Detect which cell encompasses the target text, then output its (X, Y) center coordinate. 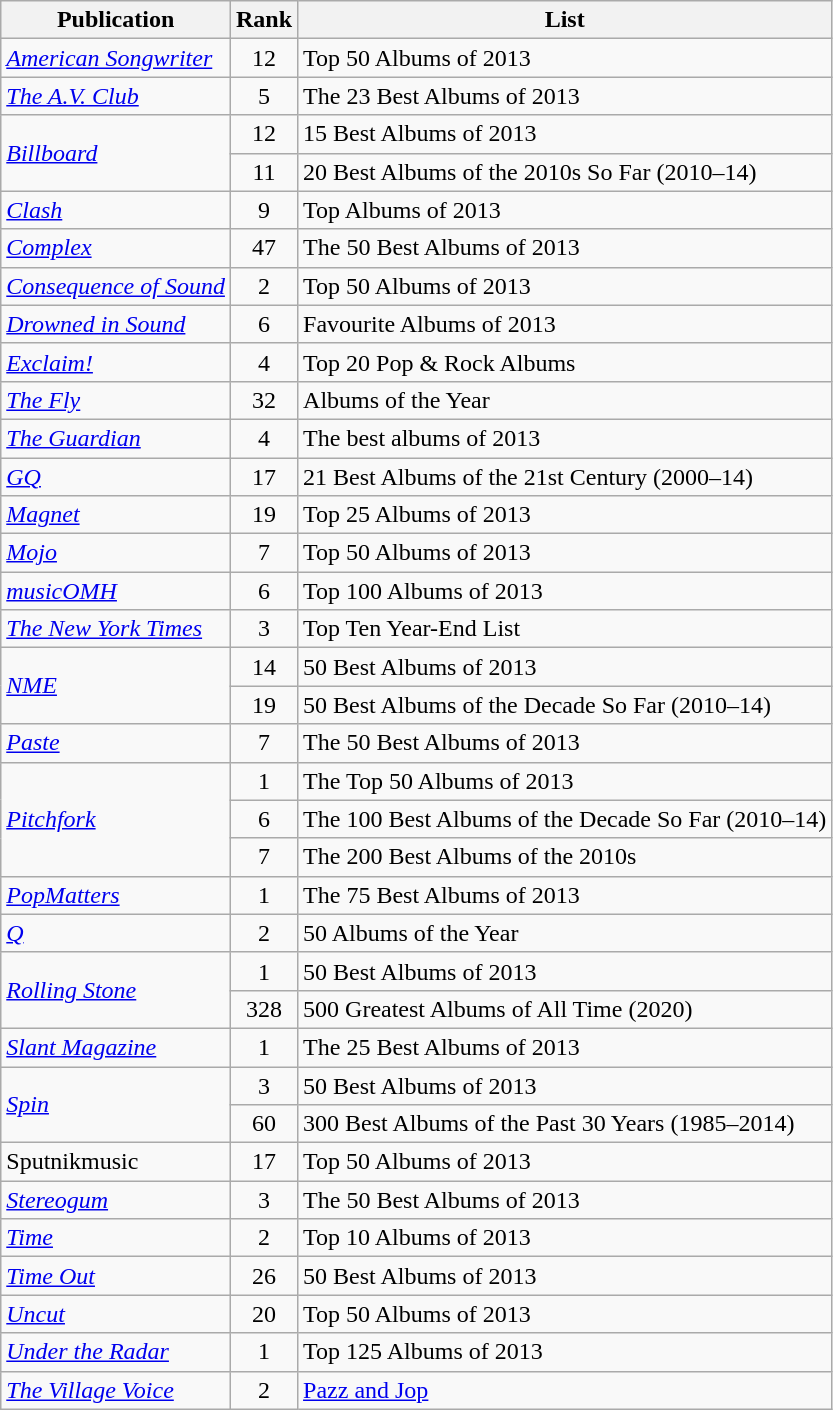
Consequence of Sound (116, 286)
Under the Radar (116, 1352)
Sputnikmusic (116, 1162)
The 200 Best Albums of the 2010s (565, 857)
Pitchfork (116, 819)
The A.V. Club (116, 96)
Publication (116, 20)
Rank (264, 20)
American Songwriter (116, 58)
Mojo (116, 553)
32 (264, 400)
Top Ten Year-End List (565, 629)
11 (264, 172)
47 (264, 248)
Billboard (116, 153)
Time Out (116, 1276)
Top 10 Albums of 2013 (565, 1238)
Exclaim! (116, 362)
9 (264, 210)
20 Best Albums of the 2010s So Far (2010–14) (565, 172)
Favourite Albums of 2013 (565, 324)
14 (264, 667)
Q (116, 933)
The Top 50 Albums of 2013 (565, 781)
The Village Voice (116, 1390)
The 100 Best Albums of the Decade So Far (2010–14) (565, 819)
Pazz and Jop (565, 1390)
NME (116, 686)
The 75 Best Albums of 2013 (565, 895)
GQ (116, 477)
Stereogum (116, 1200)
Slant Magazine (116, 1047)
The New York Times (116, 629)
Complex (116, 248)
Top 100 Albums of 2013 (565, 591)
Top 20 Pop & Rock Albums (565, 362)
Spin (116, 1104)
Top 25 Albums of 2013 (565, 515)
21 Best Albums of the 21st Century (2000–14) (565, 477)
Top 125 Albums of 2013 (565, 1352)
15 Best Albums of 2013 (565, 134)
Top Albums of 2013 (565, 210)
Paste (116, 743)
20 (264, 1314)
List (565, 20)
The best albums of 2013 (565, 438)
The 25 Best Albums of 2013 (565, 1047)
musicOMH (116, 591)
The Fly (116, 400)
The 23 Best Albums of 2013 (565, 96)
500 Greatest Albums of All Time (2020) (565, 1009)
50 Albums of the Year (565, 933)
Magnet (116, 515)
Uncut (116, 1314)
26 (264, 1276)
Drowned in Sound (116, 324)
300 Best Albums of the Past 30 Years (1985–2014) (565, 1124)
50 Best Albums of the Decade So Far (2010–14) (565, 705)
328 (264, 1009)
Rolling Stone (116, 990)
60 (264, 1124)
Time (116, 1238)
PopMatters (116, 895)
Albums of the Year (565, 400)
Clash (116, 210)
5 (264, 96)
The Guardian (116, 438)
